Provide the [X, Y] coordinate of the cell's center where the given text is located.  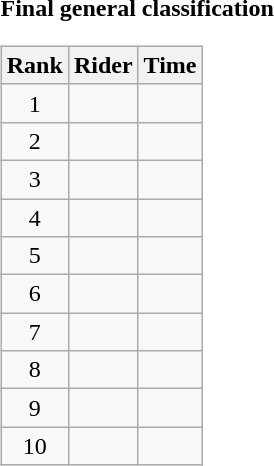
4 [34, 217]
5 [34, 256]
2 [34, 141]
Time [170, 65]
7 [34, 332]
Rank [34, 65]
9 [34, 408]
Rider [103, 65]
8 [34, 370]
3 [34, 179]
1 [34, 103]
6 [34, 294]
10 [34, 446]
